Locate the cell with the specified text and output its [X, Y] center coordinate. 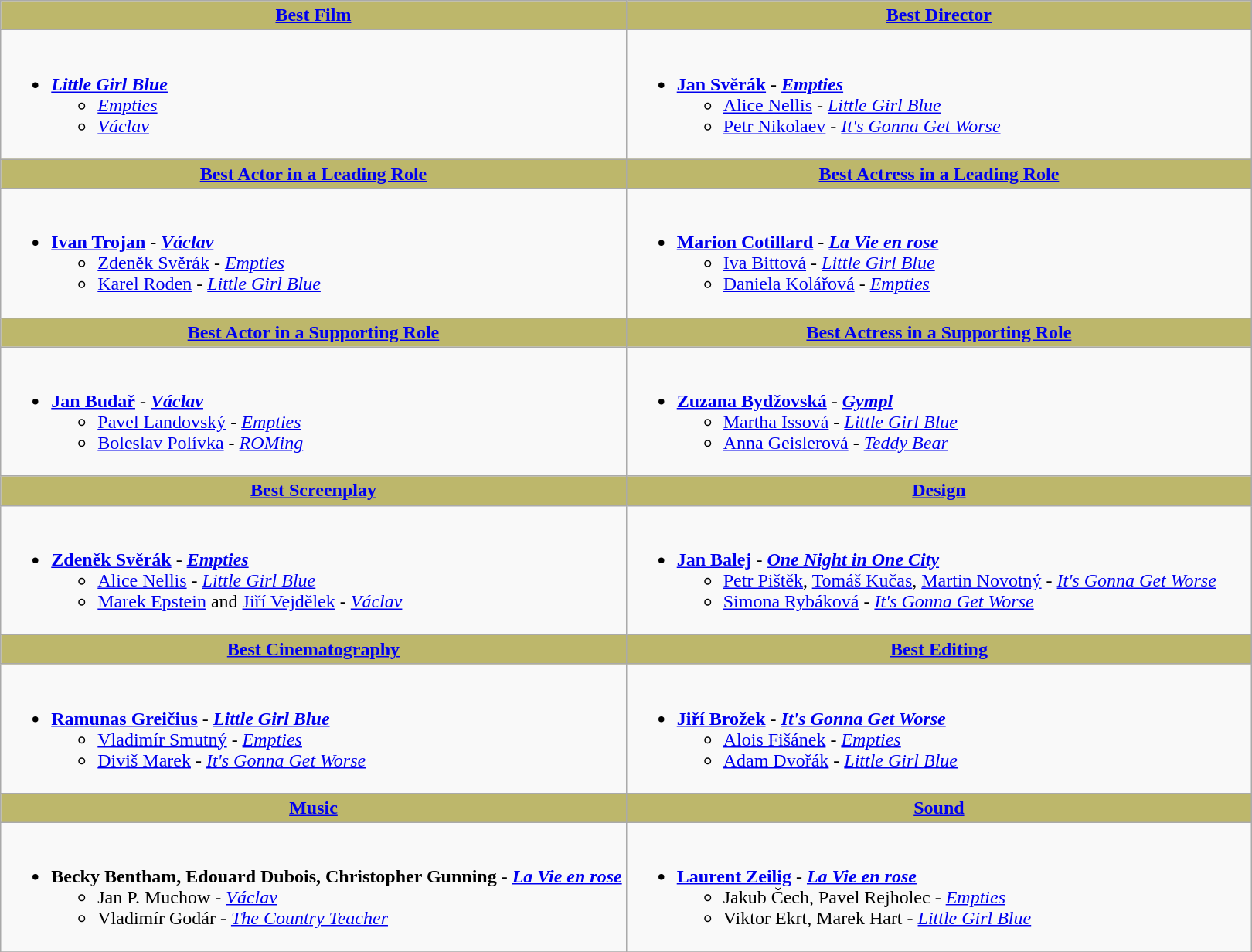
Laurent Zeilig - La Vie en roseJakub Čech, Pavel Rejholec - EmptiesViktor Ekrt, Marek Hart - Little Girl Blue [938, 887]
Jan Budař - VáclavPavel Landovský - EmptiesBoleslav Polívka - ROMing [314, 411]
Best Screenplay [314, 491]
Ivan Trojan - VáclavZdeněk Svěrák - EmptiesKarel Roden - Little Girl Blue [314, 253]
Music [314, 807]
Sound [938, 807]
Jiří Brožek - It's Gonna Get WorseAlois Fišánek - EmptiesAdam Dvořák - Little Girl Blue [938, 728]
Best Director [938, 15]
Best Actor in a Leading Role [314, 174]
Jan Svěrák - EmptiesAlice Nellis - Little Girl BluePetr Nikolaev - It's Gonna Get Worse [938, 94]
Best Actress in a Supporting Role [938, 332]
Zdeněk Svěrák - EmptiesAlice Nellis - Little Girl BlueMarek Epstein and Jiří Vejdělek - Václav [314, 570]
Jan Balej - One Night in One CityPetr Pištěk, Tomáš Kučas, Martin Novotný - It's Gonna Get WorseSimona Rybáková - It's Gonna Get Worse [938, 570]
Zuzana Bydžovská - GymplMartha Issová - Little Girl BlueAnna Geislerová - Teddy Bear [938, 411]
Little Girl BlueEmptiesVáclav [314, 94]
Best Actress in a Leading Role [938, 174]
Becky Bentham, Edouard Dubois, Christopher Gunning - La Vie en roseJan P. Muchow - VáclavVladimír Godár - The Country Teacher [314, 887]
Best Cinematography [314, 649]
Ramunas Greičius - Little Girl BlueVladimír Smutný - EmptiesDiviš Marek - It's Gonna Get Worse [314, 728]
Marion Cotillard - La Vie en roseIva Bittová - Little Girl BlueDaniela Kolářová - Empties [938, 253]
Best Film [314, 15]
Best Editing [938, 649]
Design [938, 491]
Best Actor in a Supporting Role [314, 332]
